Locate the cell with the specified text and output its [X, Y] center coordinate. 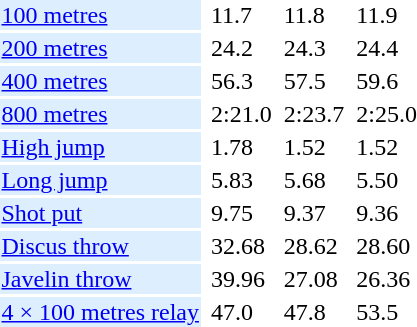
1.78 [241, 147]
39.96 [241, 279]
200 metres [100, 48]
47.8 [314, 312]
47.0 [241, 312]
24.3 [314, 48]
High jump [100, 147]
11.7 [241, 15]
5.83 [241, 180]
100 metres [100, 15]
27.08 [314, 279]
4 × 100 metres relay [100, 312]
28.62 [314, 246]
9.75 [241, 213]
1.52 [314, 147]
9.37 [314, 213]
24.2 [241, 48]
Long jump [100, 180]
56.3 [241, 81]
2:23.7 [314, 114]
400 metres [100, 81]
57.5 [314, 81]
11.8 [314, 15]
5.68 [314, 180]
Discus throw [100, 246]
2:21.0 [241, 114]
32.68 [241, 246]
Shot put [100, 213]
800 metres [100, 114]
Javelin throw [100, 279]
